Extract the [X, Y] coordinate from the center of the cell holding the provided text.  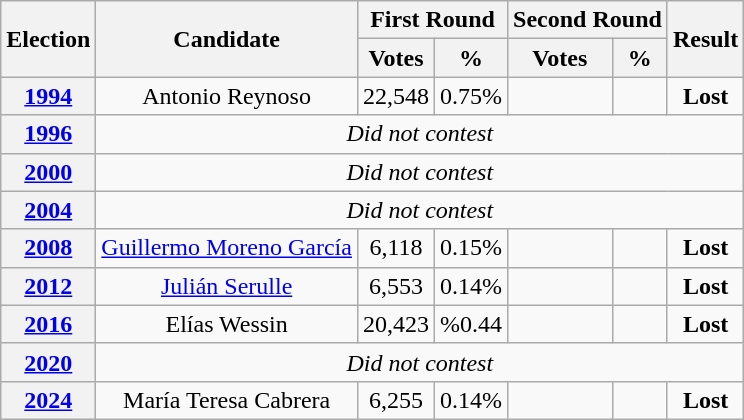
Julián Serulle [227, 286]
1996 [48, 134]
María Teresa Cabrera [227, 400]
0.15% [472, 248]
22,548 [396, 96]
2020 [48, 362]
Result [705, 39]
Second Round [588, 20]
6,118 [396, 248]
1994 [48, 96]
20,423 [396, 324]
Election [48, 39]
2004 [48, 210]
2008 [48, 248]
2000 [48, 172]
2024 [48, 400]
6,255 [396, 400]
First Round [432, 20]
6,553 [396, 286]
Elías Wessin [227, 324]
Candidate [227, 39]
0.75% [472, 96]
2016 [48, 324]
Antonio Reynoso [227, 96]
%0.44 [472, 324]
Guillermo Moreno García [227, 248]
2012 [48, 286]
